Capture the cell that displays the provided text and extract its [X, Y] central coordinate. 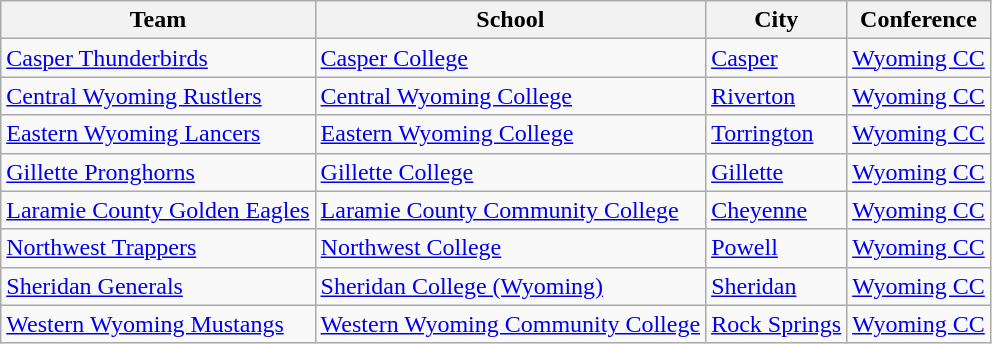
Gillette [776, 172]
Team [158, 20]
Sheridan College (Wyoming) [510, 286]
City [776, 20]
Cheyenne [776, 210]
Eastern Wyoming Lancers [158, 134]
Rock Springs [776, 324]
Casper College [510, 58]
Eastern Wyoming College [510, 134]
Torrington [776, 134]
Laramie County Community College [510, 210]
Western Wyoming Mustangs [158, 324]
Northwest College [510, 248]
Gillette Pronghorns [158, 172]
Northwest Trappers [158, 248]
Central Wyoming College [510, 96]
Gillette College [510, 172]
Conference [919, 20]
Riverton [776, 96]
Sheridan Generals [158, 286]
Casper Thunderbirds [158, 58]
Powell [776, 248]
School [510, 20]
Central Wyoming Rustlers [158, 96]
Casper [776, 58]
Laramie County Golden Eagles [158, 210]
Western Wyoming Community College [510, 324]
Sheridan [776, 286]
